From the cell containing the given text, extract its center point as (X, Y) coordinate. 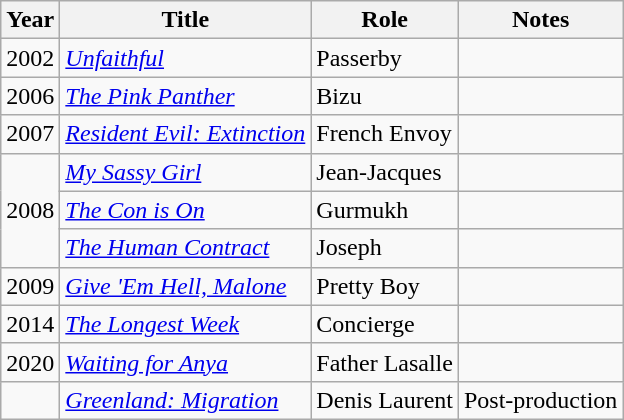
The Human Contract (186, 248)
2002 (30, 58)
Title (186, 20)
The Longest Week (186, 324)
Denis Laurent (385, 400)
Give 'Em Hell, Malone (186, 286)
French Envoy (385, 134)
Passerby (385, 58)
2008 (30, 210)
Year (30, 20)
The Con is On (186, 210)
Jean-Jacques (385, 172)
2020 (30, 362)
2009 (30, 286)
Post-production (540, 400)
2006 (30, 96)
Notes (540, 20)
Resident Evil: Extinction (186, 134)
Waiting for Anya (186, 362)
My Sassy Girl (186, 172)
The Pink Panther (186, 96)
Greenland: Migration (186, 400)
Joseph (385, 248)
2007 (30, 134)
Concierge (385, 324)
2014 (30, 324)
Gurmukh (385, 210)
Pretty Boy (385, 286)
Role (385, 20)
Unfaithful (186, 58)
Bizu (385, 96)
Father Lasalle (385, 362)
